Output the (x, y) coordinate of the center of the cell containing the given text.  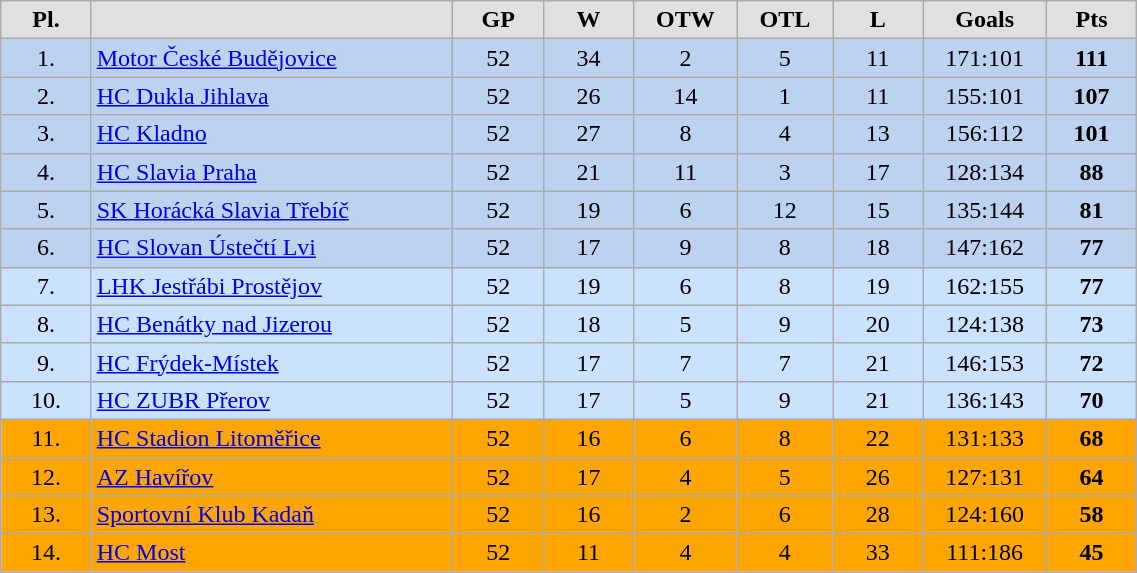
W (588, 20)
127:131 (984, 477)
73 (1091, 324)
6. (46, 248)
64 (1091, 477)
HC Dukla Jihlava (272, 96)
88 (1091, 172)
HC Most (272, 553)
70 (1091, 400)
11. (46, 438)
13. (46, 515)
5. (46, 210)
124:138 (984, 324)
171:101 (984, 58)
LHK Jestřábi Prostějov (272, 286)
3. (46, 134)
58 (1091, 515)
10. (46, 400)
7. (46, 286)
111 (1091, 58)
45 (1091, 553)
12. (46, 477)
27 (588, 134)
HC Stadion Litoměřice (272, 438)
1 (784, 96)
4. (46, 172)
L (878, 20)
9. (46, 362)
1. (46, 58)
20 (878, 324)
107 (1091, 96)
155:101 (984, 96)
SK Horácká Slavia Třebíč (272, 210)
156:112 (984, 134)
15 (878, 210)
34 (588, 58)
162:155 (984, 286)
AZ Havířov (272, 477)
GP (498, 20)
13 (878, 134)
81 (1091, 210)
136:143 (984, 400)
HC Slavia Praha (272, 172)
Pts (1091, 20)
146:153 (984, 362)
14 (686, 96)
131:133 (984, 438)
HC ZUBR Přerov (272, 400)
HC Benátky nad Jizerou (272, 324)
Motor České Budějovice (272, 58)
3 (784, 172)
68 (1091, 438)
124:160 (984, 515)
Goals (984, 20)
33 (878, 553)
101 (1091, 134)
OTL (784, 20)
HC Slovan Ústečtí Lvi (272, 248)
135:144 (984, 210)
Sportovní Klub Kadaň (272, 515)
72 (1091, 362)
HC Frýdek-Místek (272, 362)
111:186 (984, 553)
12 (784, 210)
14. (46, 553)
128:134 (984, 172)
HC Kladno (272, 134)
28 (878, 515)
Pl. (46, 20)
2. (46, 96)
8. (46, 324)
22 (878, 438)
147:162 (984, 248)
OTW (686, 20)
